Identify which cell holds the provided text, then report its (x, y) central coordinate. 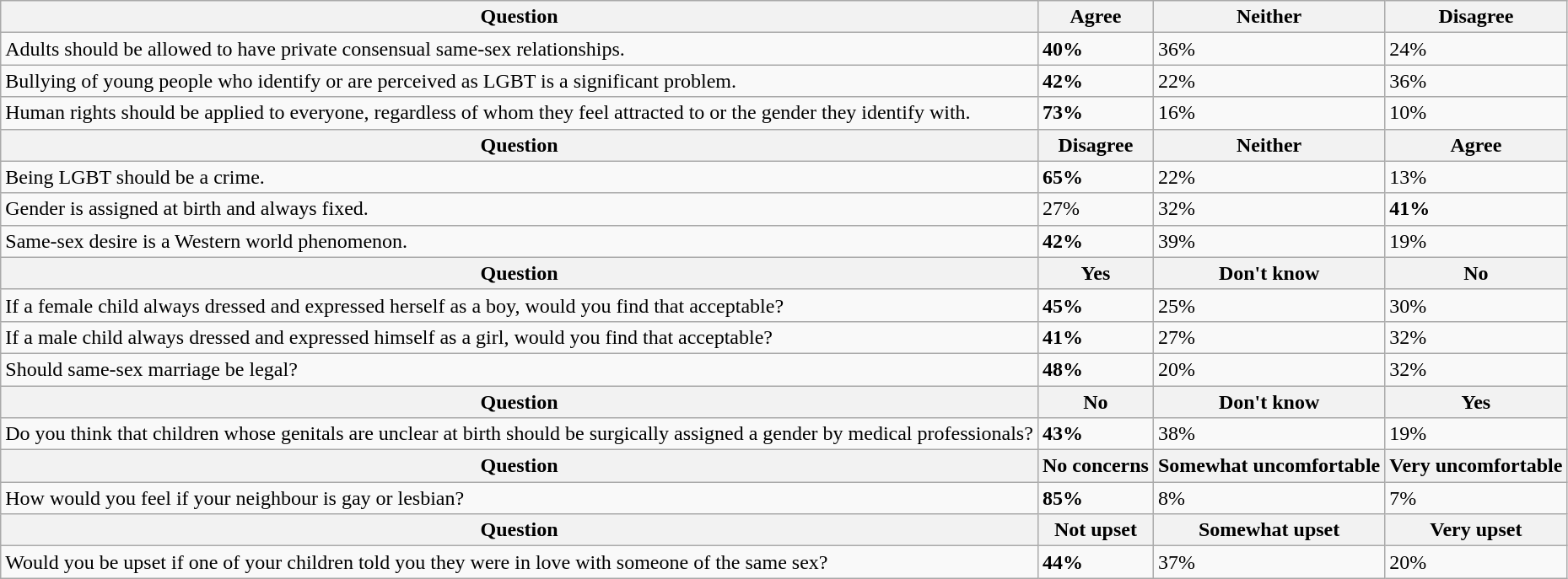
45% (1095, 305)
Would you be upset if one of your children told you they were in love with someone of the same sex? (520, 562)
44% (1095, 562)
Being LGBT should be a crime. (520, 177)
Should same-sex marriage be legal? (520, 369)
65% (1095, 177)
7% (1476, 498)
Somewhat uncomfortable (1269, 466)
If a female child always dressed and expressed herself as a boy, would you find that acceptable? (520, 305)
37% (1269, 562)
40% (1095, 49)
8% (1269, 498)
30% (1476, 305)
Same-sex desire is a Western world phenomenon. (520, 241)
Adults should be allowed to have private consensual same-sex relationships. (520, 49)
If a male child always dressed and expressed himself as a girl, would you find that acceptable? (520, 337)
No concerns (1095, 466)
Very uncomfortable (1476, 466)
24% (1476, 49)
Human rights should be applied to everyone, regardless of whom they feel attracted to or the gender they identify with. (520, 113)
13% (1476, 177)
Gender is assigned at birth and always fixed. (520, 209)
Bullying of young people who identify or are perceived as LGBT is a significant problem. (520, 81)
25% (1269, 305)
43% (1095, 434)
38% (1269, 434)
Do you think that children whose genitals are unclear at birth should be surgically assigned a gender by medical professionals? (520, 434)
48% (1095, 369)
How would you feel if your neighbour is gay or lesbian? (520, 498)
Not upset (1095, 530)
Somewhat upset (1269, 530)
10% (1476, 113)
73% (1095, 113)
39% (1269, 241)
85% (1095, 498)
16% (1269, 113)
Very upset (1476, 530)
